From the cell containing the given text, extract its center point as [X, Y] coordinate. 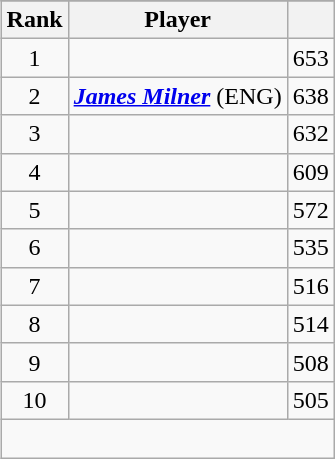
3 [34, 134]
Player [178, 20]
4 [34, 172]
Rank [34, 20]
7 [34, 286]
9 [34, 362]
2 [34, 96]
516 [310, 286]
505 [310, 400]
508 [310, 362]
10 [34, 400]
514 [310, 324]
638 [310, 96]
5 [34, 210]
653 [310, 58]
572 [310, 210]
James Milner (ENG) [178, 96]
8 [34, 324]
6 [34, 248]
1 [34, 58]
632 [310, 134]
609 [310, 172]
535 [310, 248]
